Search for the cell housing the specified text and yield its (x, y) center coordinate. 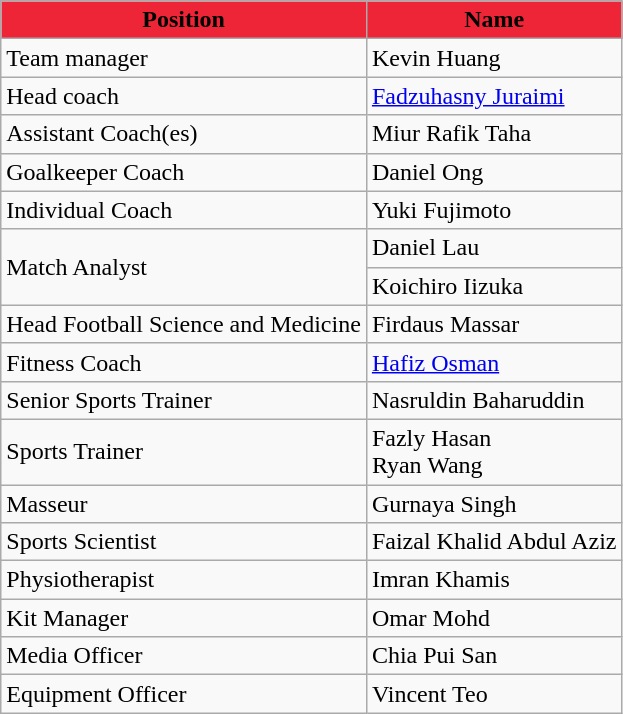
Assistant Coach(es) (184, 134)
Koichiro Iizuka (494, 286)
Masseur (184, 503)
Fitness Coach (184, 362)
Head Football Science and Medicine (184, 324)
Individual Coach (184, 210)
Daniel Ong (494, 172)
Sports Scientist (184, 542)
Imran Khamis (494, 580)
Omar Mohd (494, 618)
Media Officer (184, 656)
Team manager (184, 58)
Hafiz Osman (494, 362)
Position (184, 20)
Faizal Khalid Abdul Aziz (494, 542)
Vincent Teo (494, 694)
Name (494, 20)
Goalkeeper Coach (184, 172)
Gurnaya Singh (494, 503)
Fazly Hasan Ryan Wang (494, 452)
Chia Pui San (494, 656)
Firdaus Massar (494, 324)
Equipment Officer (184, 694)
Head coach (184, 96)
Miur Rafik Taha (494, 134)
Senior Sports Trainer (184, 400)
Kit Manager (184, 618)
Physiotherapist (184, 580)
Nasruldin Baharuddin (494, 400)
Fadzuhasny Juraimi (494, 96)
Sports Trainer (184, 452)
Kevin Huang (494, 58)
Yuki Fujimoto (494, 210)
Daniel Lau (494, 248)
Match Analyst (184, 267)
